Identify which cell holds the provided text, then report its [x, y] central coordinate. 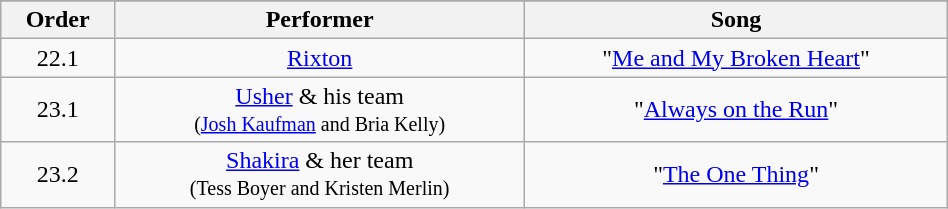
"Always on the Run" [736, 110]
23.1 [58, 110]
Shakira & her team(Tess Boyer and Kristen Merlin) [320, 174]
Performer [320, 20]
Usher & his team (Josh Kaufman and Bria Kelly) [320, 110]
"The One Thing" [736, 174]
Order [58, 20]
Song [736, 20]
Rixton [320, 58]
23.2 [58, 174]
22.1 [58, 58]
"Me and My Broken Heart" [736, 58]
